Find where the given text appears and provide that cell's center as (X, Y) coordinate. 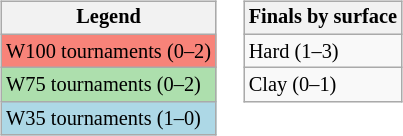
W35 tournaments (1–0) (108, 119)
Hard (1–3) (323, 51)
Finals by surface (323, 18)
W75 tournaments (0–2) (108, 85)
W100 tournaments (0–2) (108, 51)
Clay (0–1) (323, 85)
Legend (108, 18)
